Find where the given text appears and provide that cell's center as [X, Y] coordinate. 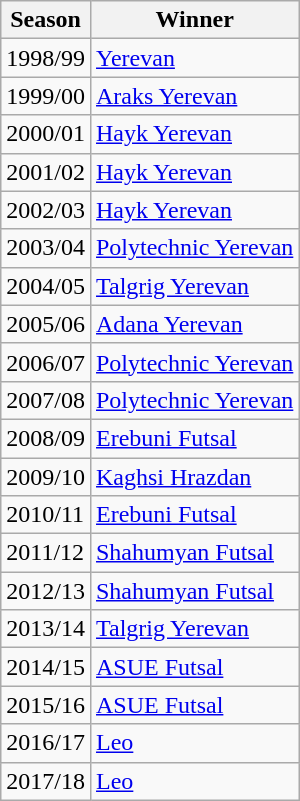
2007/08 [46, 400]
Yerevan [194, 58]
Adana Yerevan [194, 324]
2014/15 [46, 667]
2004/05 [46, 286]
2012/13 [46, 591]
Winner [194, 20]
2015/16 [46, 705]
2002/03 [46, 210]
2006/07 [46, 362]
Araks Yerevan [194, 96]
2009/10 [46, 477]
2017/18 [46, 781]
2016/17 [46, 743]
2001/02 [46, 172]
2003/04 [46, 248]
2005/06 [46, 324]
Season [46, 20]
2013/14 [46, 629]
2010/11 [46, 515]
1998/99 [46, 58]
2008/09 [46, 438]
2011/12 [46, 553]
1999/00 [46, 96]
2000/01 [46, 134]
Kaghsi Hrazdan [194, 477]
